Extract the (x, y) coordinate from the center of the cell holding the provided text.  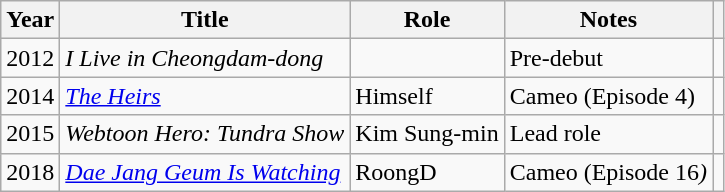
Lead role (608, 134)
Cameo (Episode 16) (608, 172)
I Live in Cheongdam-dong (205, 58)
Notes (608, 20)
2018 (30, 172)
Himself (427, 96)
Cameo (Episode 4) (608, 96)
Dae Jang Geum Is Watching (205, 172)
Webtoon Hero: Tundra Show (205, 134)
Kim Sung-min (427, 134)
2012 (30, 58)
Role (427, 20)
The Heirs (205, 96)
Year (30, 20)
2014 (30, 96)
2015 (30, 134)
Title (205, 20)
Pre-debut (608, 58)
RoongD (427, 172)
